Provide the (X, Y) coordinate of the cell's center where the given text is located.  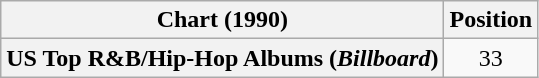
US Top R&B/Hip-Hop Albums (Billboard) (222, 58)
Position (491, 20)
33 (491, 58)
Chart (1990) (222, 20)
